From the cell containing the given text, extract its center point as (x, y) coordinate. 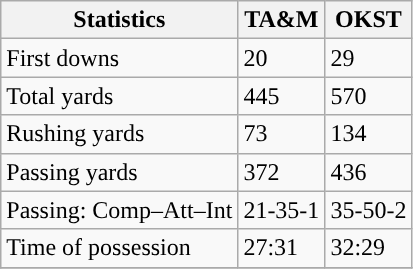
372 (282, 172)
21-35-1 (282, 210)
First downs (120, 58)
27:31 (282, 248)
Rushing yards (120, 134)
20 (282, 58)
436 (368, 172)
445 (282, 96)
29 (368, 58)
Statistics (120, 20)
OKST (368, 20)
134 (368, 134)
32:29 (368, 248)
TA&M (282, 20)
73 (282, 134)
35-50-2 (368, 210)
Passing yards (120, 172)
570 (368, 96)
Total yards (120, 96)
Time of possession (120, 248)
Passing: Comp–Att–Int (120, 210)
